Capture the cell that displays the provided text and extract its (X, Y) central coordinate. 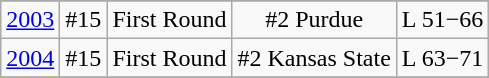
L 51−66 (442, 20)
2004 (30, 58)
2003 (30, 20)
#2 Kansas State (314, 58)
L 63−71 (442, 58)
#2 Purdue (314, 20)
